Detect which cell encompasses the target text, then output its (x, y) center coordinate. 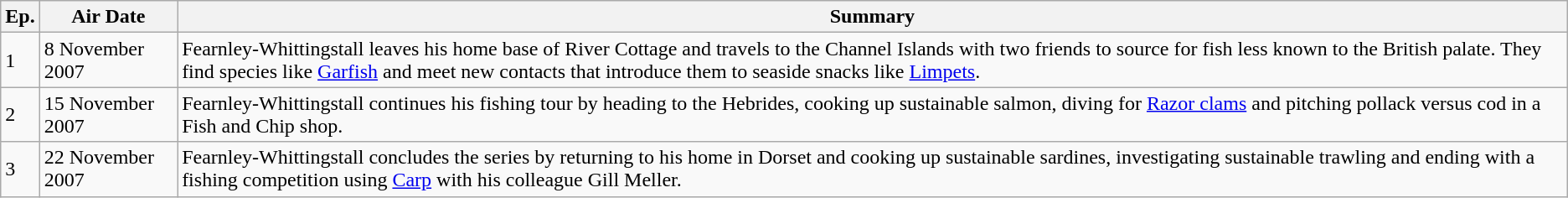
22 November 2007 (108, 169)
Summary (873, 17)
1 (20, 60)
2 (20, 114)
Ep. (20, 17)
8 November 2007 (108, 60)
15 November 2007 (108, 114)
3 (20, 169)
Air Date (108, 17)
